Provide the [x, y] coordinate of the cell's center where the given text is located.  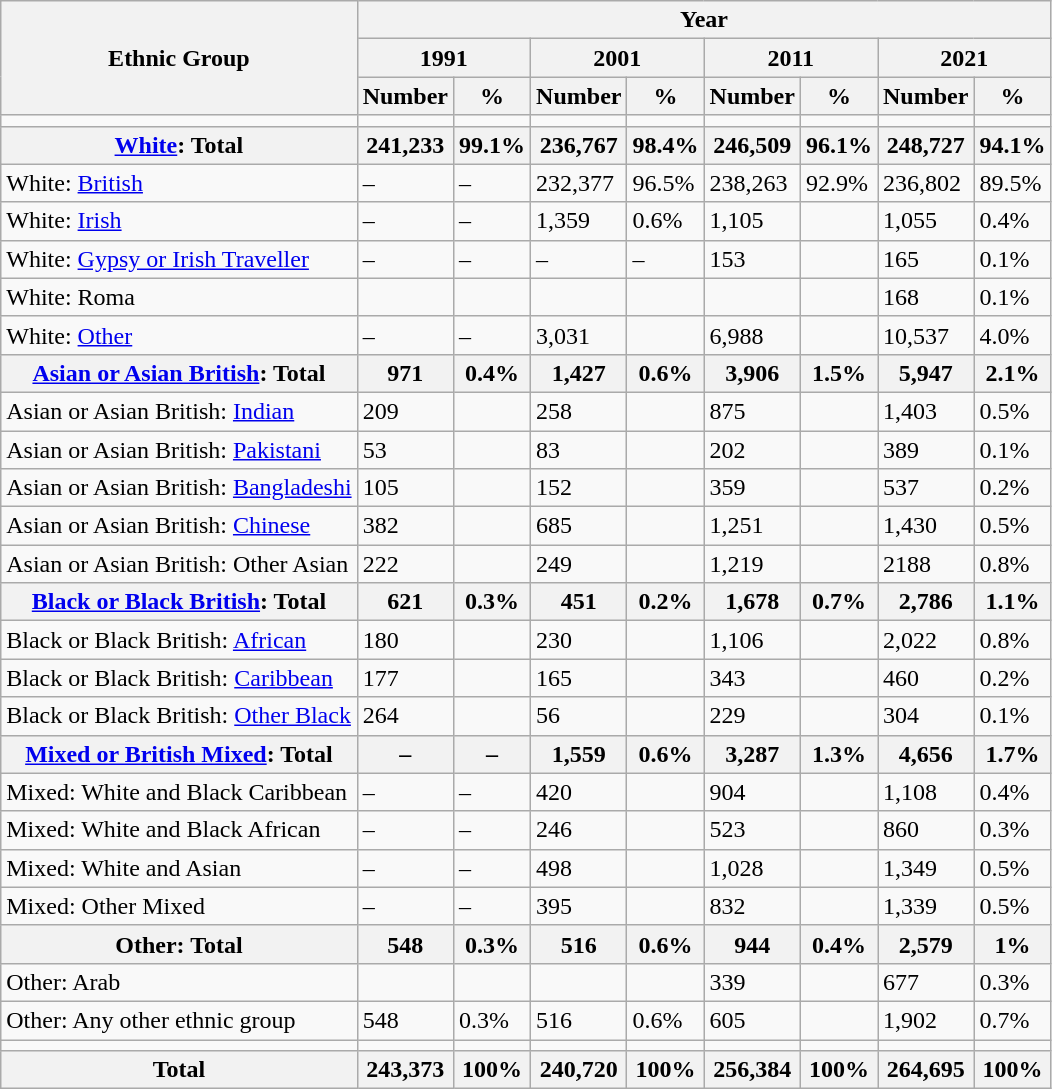
523 [752, 830]
Mixed: White and Black African [179, 830]
232,377 [579, 183]
460 [926, 678]
1,559 [579, 754]
Mixed: Other Mixed [179, 906]
229 [752, 716]
1,251 [752, 526]
1,427 [579, 373]
Black or Black British: Other Black [179, 716]
1,219 [752, 564]
264,695 [926, 1070]
Other: Any other ethnic group [179, 1020]
3,906 [752, 373]
2001 [618, 58]
4,656 [926, 754]
222 [405, 564]
Year [704, 20]
96.5% [666, 183]
White: Other [179, 335]
537 [926, 488]
389 [926, 449]
241,233 [405, 145]
1,902 [926, 1020]
White: Total [179, 145]
1.7% [1012, 754]
Asian or Asian British: Chinese [179, 526]
2,022 [926, 640]
98.4% [666, 145]
498 [579, 868]
89.5% [1012, 183]
202 [752, 449]
180 [405, 640]
1.5% [838, 373]
Black or Black British: Total [179, 602]
10,537 [926, 335]
99.1% [492, 145]
Ethnic Group [179, 58]
92.9% [838, 183]
Asian or Asian British: Other Asian [179, 564]
1% [1012, 944]
2,786 [926, 602]
53 [405, 449]
420 [579, 792]
249 [579, 564]
246 [579, 830]
246,509 [752, 145]
Mixed or British Mixed: Total [179, 754]
1,349 [926, 868]
2,579 [926, 944]
5,947 [926, 373]
83 [579, 449]
Asian or Asian British: Total [179, 373]
264 [405, 716]
605 [752, 1020]
359 [752, 488]
153 [752, 259]
875 [752, 411]
240,720 [579, 1070]
White: Irish [179, 221]
685 [579, 526]
4.0% [1012, 335]
Asian or Asian British: Pakistani [179, 449]
177 [405, 678]
1,339 [926, 906]
152 [579, 488]
White: Roma [179, 297]
2011 [790, 58]
3,287 [752, 754]
Total [179, 1070]
343 [752, 678]
860 [926, 830]
1991 [444, 58]
Asian or Asian British: Bangladeshi [179, 488]
3,031 [579, 335]
382 [405, 526]
6,988 [752, 335]
451 [579, 602]
1,403 [926, 411]
Black or Black British: Caribbean [179, 678]
56 [579, 716]
2021 [964, 58]
1,105 [752, 221]
238,263 [752, 183]
Black or Black British: African [179, 640]
Mixed: White and Asian [179, 868]
248,727 [926, 145]
1,028 [752, 868]
944 [752, 944]
236,767 [579, 145]
96.1% [838, 145]
258 [579, 411]
621 [405, 602]
1.3% [838, 754]
1.1% [1012, 602]
677 [926, 982]
Other: Arab [179, 982]
209 [405, 411]
339 [752, 982]
1,108 [926, 792]
Other: Total [179, 944]
94.1% [1012, 145]
304 [926, 716]
971 [405, 373]
1,055 [926, 221]
243,373 [405, 1070]
105 [405, 488]
230 [579, 640]
2.1% [1012, 373]
1,359 [579, 221]
White: British [179, 183]
1,678 [752, 602]
395 [579, 906]
256,384 [752, 1070]
1,430 [926, 526]
Asian or Asian British: Indian [179, 411]
832 [752, 906]
236,802 [926, 183]
Mixed: White and Black Caribbean [179, 792]
168 [926, 297]
904 [752, 792]
White: Gypsy or Irish Traveller [179, 259]
1,106 [752, 640]
2188 [926, 564]
